Output the [X, Y] coordinate of the center of the cell containing the given text.  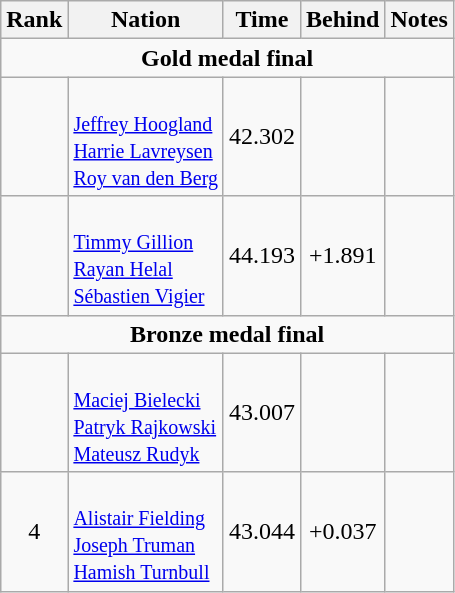
4 [34, 532]
43.044 [262, 532]
+1.891 [343, 256]
Timmy GillionRayan HelalSébastien Vigier [146, 256]
Maciej BieleckiPatryk RajkowskiMateusz Rudyk [146, 412]
Notes [419, 20]
Gold medal final [228, 58]
42.302 [262, 136]
+0.037 [343, 532]
Rank [34, 20]
Nation [146, 20]
Alistair FieldingJoseph TrumanHamish Turnbull [146, 532]
Bronze medal final [228, 334]
Time [262, 20]
43.007 [262, 412]
Behind [343, 20]
Jeffrey HooglandHarrie LavreysenRoy van den Berg [146, 136]
44.193 [262, 256]
